Pinpoint the cell where the given text exists, returning its [x, y] midpoint coordinate. 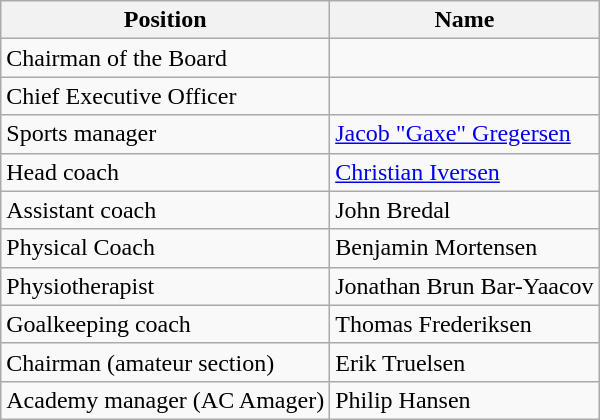
Physical Coach [166, 248]
Erik Truelsen [464, 362]
Jacob "Gaxe" Gregersen [464, 134]
Assistant coach [166, 210]
Chief Executive Officer [166, 96]
Physiotherapist [166, 286]
Chairman of the Board [166, 58]
Name [464, 20]
Christian Iversen [464, 172]
Jonathan Brun Bar-Yaacov [464, 286]
Academy manager (AC Amager) [166, 400]
Head coach [166, 172]
Philip Hansen [464, 400]
Goalkeeping coach [166, 324]
Thomas Frederiksen [464, 324]
Chairman (amateur section) [166, 362]
Position [166, 20]
Benjamin Mortensen [464, 248]
John Bredal [464, 210]
Sports manager [166, 134]
